Identify which cell holds the provided text, then report its [X, Y] central coordinate. 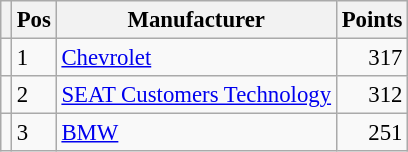
Pos [34, 20]
BMW [196, 133]
1 [34, 58]
Chevrolet [196, 58]
312 [372, 95]
251 [372, 133]
Points [372, 20]
SEAT Customers Technology [196, 95]
317 [372, 58]
2 [34, 95]
3 [34, 133]
Manufacturer [196, 20]
